For the text-containing cell, return its midpoint in (x, y) coordinate format. 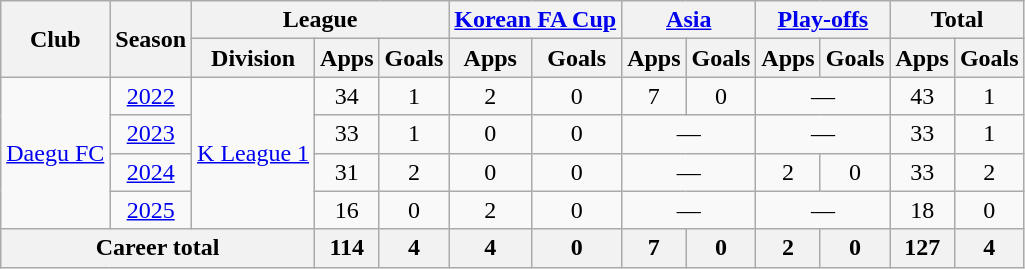
Total (957, 20)
Division (254, 58)
43 (922, 96)
2023 (151, 134)
Career total (158, 248)
16 (347, 210)
Daegu FC (56, 153)
Season (151, 39)
Club (56, 39)
2022 (151, 96)
34 (347, 96)
114 (347, 248)
2024 (151, 172)
League (320, 20)
31 (347, 172)
18 (922, 210)
2025 (151, 210)
Play-offs (823, 20)
K League 1 (254, 153)
Asia (689, 20)
Korean FA Cup (536, 20)
127 (922, 248)
